Extract the (X, Y) coordinate from the center of the cell holding the provided text.  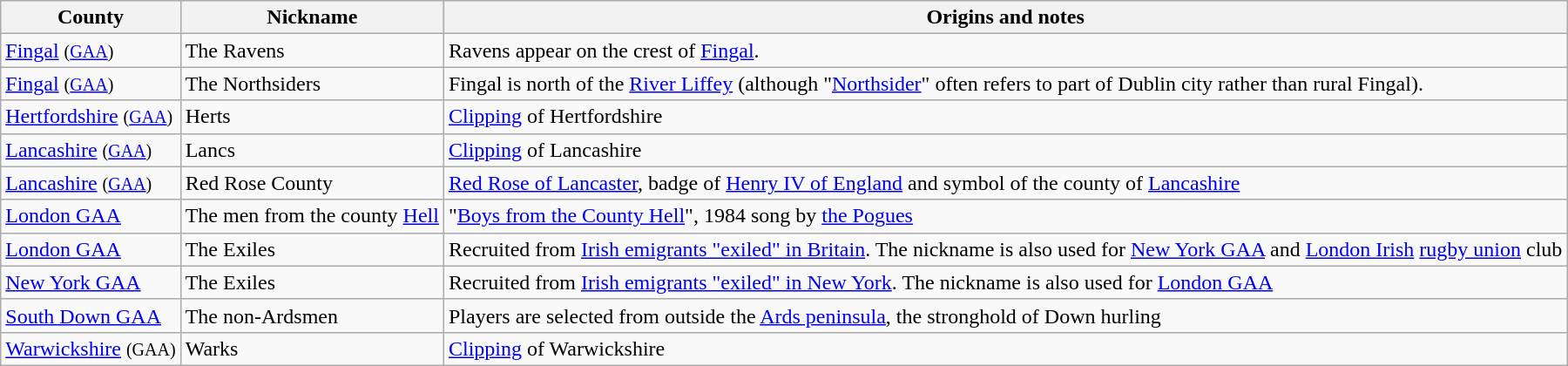
"Boys from the County Hell", 1984 song by the Pogues (1005, 216)
New York GAA (91, 282)
Herts (312, 117)
Origins and notes (1005, 17)
Nickname (312, 17)
Red Rose of Lancaster, badge of Henry IV of England and symbol of the county of Lancashire (1005, 183)
Recruited from Irish emigrants "exiled" in New York. The nickname is also used for London GAA (1005, 282)
Clipping of Hertfordshire (1005, 117)
Players are selected from outside the Ards peninsula, the stronghold of Down hurling (1005, 315)
Clipping of Lancashire (1005, 150)
Ravens appear on the crest of Fingal. (1005, 51)
Lancs (312, 150)
Clipping of Warwickshire (1005, 349)
Fingal is north of the River Liffey (although "Northsider" often refers to part of Dublin city rather than rural Fingal). (1005, 84)
Hertfordshire (GAA) (91, 117)
County (91, 17)
The men from the county Hell (312, 216)
Recruited from Irish emigrants "exiled" in Britain. The nickname is also used for New York GAA and London Irish rugby union club (1005, 249)
Warks (312, 349)
Warwickshire (GAA) (91, 349)
The non-Ardsmen (312, 315)
The Ravens (312, 51)
South Down GAA (91, 315)
Red Rose County (312, 183)
The Northsiders (312, 84)
